Output the (x, y) coordinate of the center of the cell containing the given text.  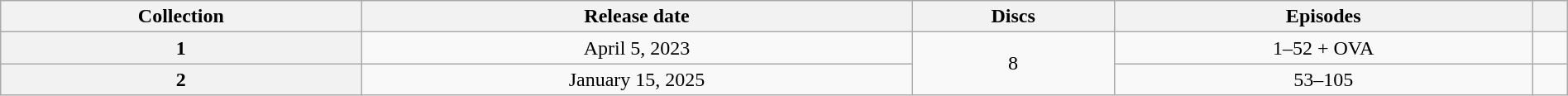
Release date (637, 17)
January 15, 2025 (637, 79)
2 (181, 79)
53–105 (1323, 79)
Collection (181, 17)
8 (1013, 64)
1–52 + OVA (1323, 48)
Episodes (1323, 17)
Discs (1013, 17)
1 (181, 48)
April 5, 2023 (637, 48)
